Extract the [x, y] coordinate from the center of the cell holding the provided text.  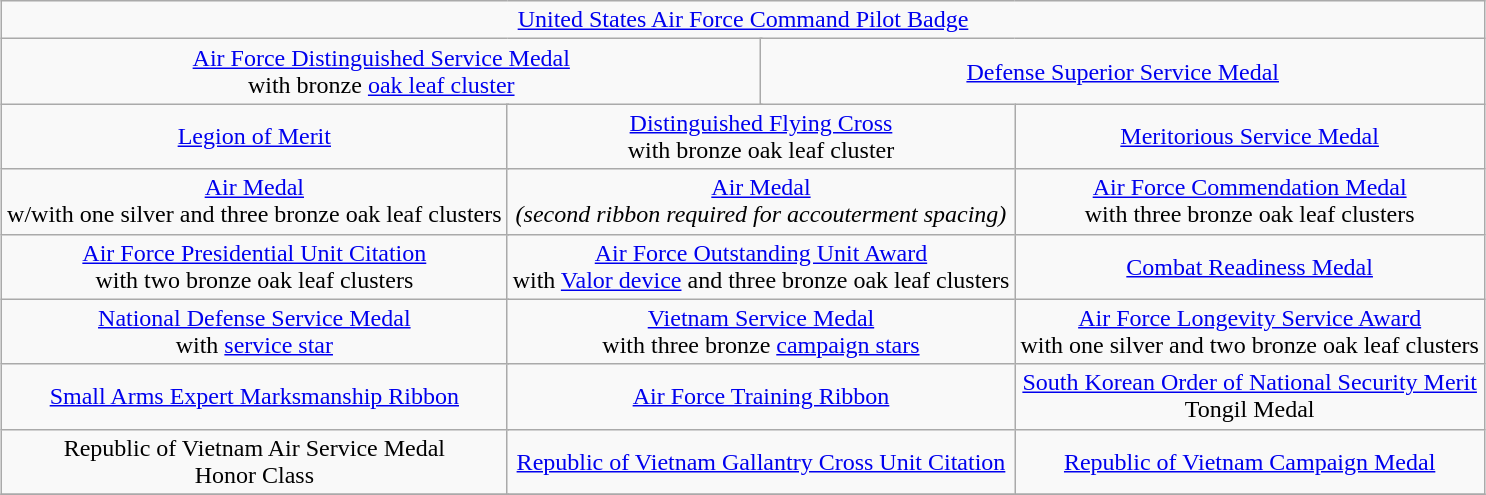
Republic of Vietnam Air Service MedalHonor Class [255, 462]
Air Force Distinguished Service Medalwith bronze oak leaf cluster [382, 72]
South Korean Order of National Security MeritTongil Medal [1250, 396]
Air Force Longevity Service Awardwith one silver and two bronze oak leaf clusters [1250, 332]
Meritorious Service Medal [1250, 136]
Legion of Merit [255, 136]
Small Arms Expert Marksmanship Ribbon [255, 396]
Combat Readiness Medal [1250, 266]
United States Air Force Command Pilot Badge [744, 20]
Air Force Outstanding Unit Awardwith Valor device and three bronze oak leaf clusters [761, 266]
Air Force Presidential Unit Citationwith two bronze oak leaf clusters [255, 266]
Distinguished Flying Crosswith bronze oak leaf cluster [761, 136]
National Defense Service Medalwith service star [255, 332]
Defense Superior Service Medal [1123, 72]
Air Medal(second ribbon required for accouterment spacing) [761, 202]
Air Force Training Ribbon [761, 396]
Vietnam Service Medalwith three bronze campaign stars [761, 332]
Air Medalw/with one silver and three bronze oak leaf clusters [255, 202]
Air Force Commendation Medalwith three bronze oak leaf clusters [1250, 202]
Republic of Vietnam Gallantry Cross Unit Citation [761, 462]
Republic of Vietnam Campaign Medal [1250, 462]
